For the text-containing cell, return its midpoint in [X, Y] coordinate format. 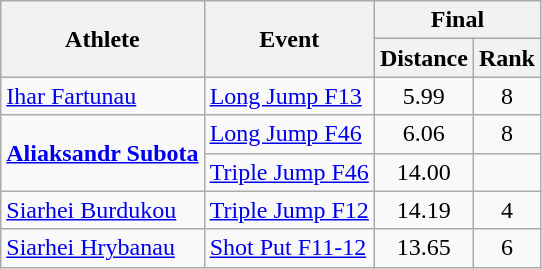
6.06 [424, 134]
13.65 [424, 248]
Aliaksandr Subota [102, 153]
Ihar Fartunau [102, 96]
Long Jump F46 [289, 134]
5.99 [424, 96]
Long Jump F13 [289, 96]
Siarhei Burdukou [102, 210]
Shot Put F11-12 [289, 248]
Distance [424, 58]
Triple Jump F46 [289, 172]
14.00 [424, 172]
4 [506, 210]
Siarhei Hrybanau [102, 248]
14.19 [424, 210]
Triple Jump F12 [289, 210]
Event [289, 39]
6 [506, 248]
Rank [506, 58]
Athlete [102, 39]
Final [457, 20]
